Determine the (X, Y) coordinate at the center of the cell enclosing the given text.  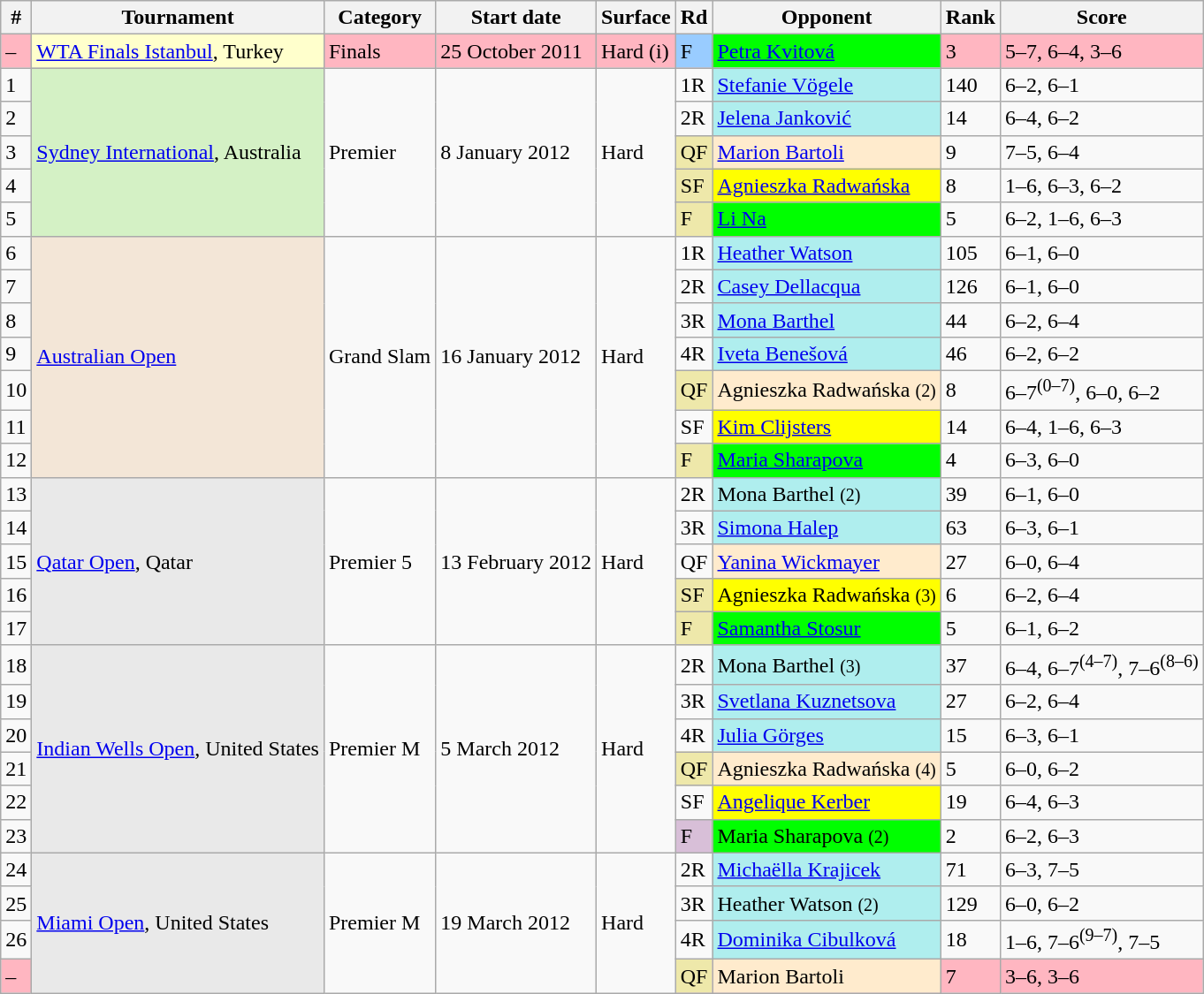
6–4, 1–6, 6–3 (1101, 427)
21 (16, 769)
6–2, 1–6, 6–3 (1101, 219)
13 (16, 494)
Maria Sharapova (827, 460)
22 (16, 802)
Qatar Open, Qatar (179, 561)
12 (16, 460)
Finals (379, 51)
Angelique Kerber (827, 802)
5–7, 6–4, 3–6 (1101, 51)
6–2, 6–3 (1101, 836)
Hard (i) (636, 51)
Agnieszka Radwańska (2) (827, 391)
126 (971, 286)
Kim Clijsters (827, 427)
Opponent (827, 18)
Agnieszka Radwańska (4) (827, 769)
105 (971, 253)
8 January 2012 (516, 152)
Dominika Cibulková (827, 940)
6–3, 7–5 (1101, 869)
Start date (516, 18)
1–6, 7–6(9–7), 7–5 (1101, 940)
Iveta Benešová (827, 353)
6–1, 6–2 (1101, 628)
Samantha Stosur (827, 628)
Australian Open (179, 357)
6–4, 6–3 (1101, 802)
1–6, 6–3, 6–2 (1101, 186)
WTA Finals Istanbul, Turkey (179, 51)
Yanina Wickmayer (827, 561)
16 January 2012 (516, 357)
19 March 2012 (516, 922)
13 February 2012 (516, 561)
16 (16, 595)
Mona Barthel (2) (827, 494)
Casey Dellacqua (827, 286)
Li Na (827, 219)
Heather Watson (2) (827, 903)
39 (971, 494)
Rank (971, 18)
140 (971, 85)
Score (1101, 18)
6–0, 6–4 (1101, 561)
63 (971, 527)
71 (971, 869)
6–4, 6–2 (1101, 118)
46 (971, 353)
Grand Slam (379, 357)
17 (16, 628)
25 (16, 903)
Maria Sharapova (2) (827, 836)
Sydney International, Australia (179, 152)
1 (16, 85)
Premier (379, 152)
Julia Görges (827, 735)
6–2, 6–2 (1101, 353)
24 (16, 869)
Surface (636, 18)
Tournament (179, 18)
Simona Halep (827, 527)
26 (16, 940)
3–6, 3–6 (1101, 976)
23 (16, 836)
Petra Kvitová (827, 51)
10 (16, 391)
Mona Barthel (3) (827, 664)
Jelena Janković (827, 118)
6–4, 6–7(4–7), 7–6(8–6) (1101, 664)
20 (16, 735)
Agnieszka Radwańska (3) (827, 595)
# (16, 18)
Premier 5 (379, 561)
6–7(0–7), 6–0, 6–2 (1101, 391)
Agnieszka Radwańska (827, 186)
11 (16, 427)
Indian Wells Open, United States (179, 749)
Stefanie Vögele (827, 85)
7–5, 6–4 (1101, 152)
Svetlana Kuznetsova (827, 702)
Miami Open, United States (179, 922)
Mona Barthel (827, 320)
Rd (694, 18)
Heather Watson (827, 253)
6–3, 6–0 (1101, 460)
44 (971, 320)
6–2, 6–1 (1101, 85)
25 October 2011 (516, 51)
129 (971, 903)
Category (379, 18)
37 (971, 664)
5 March 2012 (516, 749)
Michaëlla Krajicek (827, 869)
